For the text-containing cell, return its midpoint in (X, Y) coordinate format. 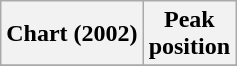
Peakposition (189, 34)
Chart (2002) (72, 34)
